Extract the (x, y) coordinate from the center of the cell holding the provided text.  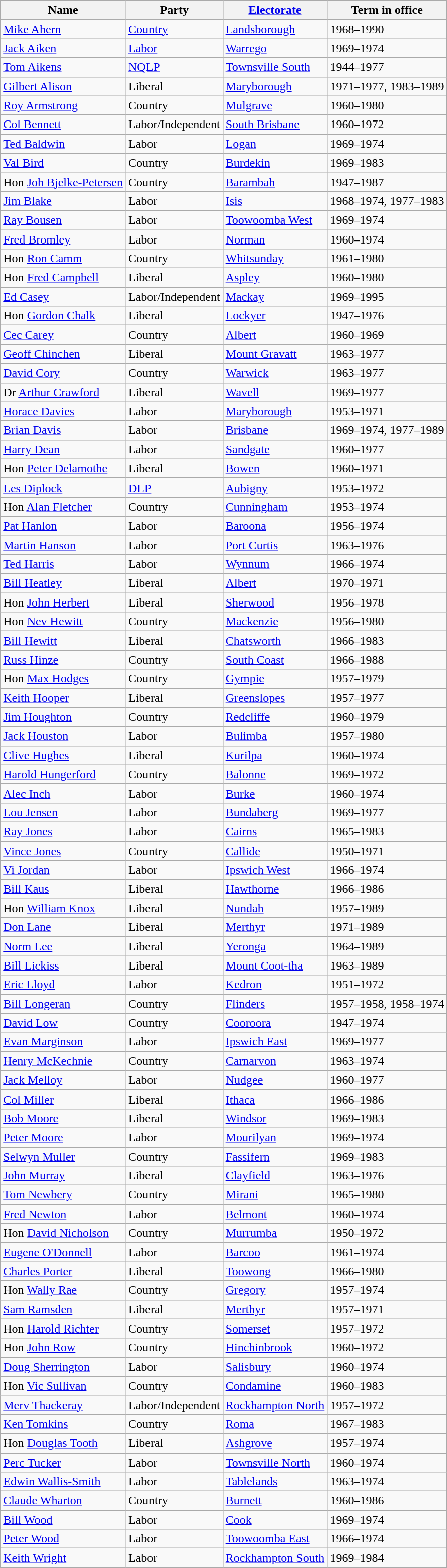
Les Diplock (63, 488)
Hon Vic Sullivan (63, 1386)
Hon John Row (63, 1348)
Barambah (275, 182)
Burke (275, 793)
Claude Wharton (63, 1501)
Rockhampton South (275, 1558)
Whitsunday (275, 259)
1956–1974 (387, 526)
1956–1978 (387, 602)
1947–1976 (387, 316)
Mount Gravatt (275, 354)
Cunningham (275, 507)
1960–1971 (387, 468)
Windsor (275, 1118)
1950–1971 (387, 851)
Cec Carey (63, 335)
Fred Newton (63, 1214)
Norm Lee (63, 946)
Carnarvon (275, 1061)
Barcoo (275, 1252)
Lou Jensen (63, 812)
Bill Hewitt (63, 641)
1960–1979 (387, 717)
Clayfield (275, 1176)
Gympie (275, 679)
Jack Houston (63, 736)
1969–1972 (387, 774)
1957–1958, 1958–1974 (387, 1004)
Jack Melloy (63, 1080)
Salisbury (275, 1367)
Ipswich East (275, 1042)
1961–1974 (387, 1252)
Ashgrove (275, 1443)
1968–1990 (387, 29)
Mackenzie (275, 622)
Jim Houghton (63, 717)
Bill Wood (63, 1520)
Selwyn Muller (63, 1156)
Port Curtis (275, 545)
Charles Porter (63, 1271)
Hon Wally Rae (63, 1290)
Fassifern (275, 1156)
Brian Davis (63, 430)
David Cory (63, 373)
Col Miller (63, 1099)
Merv Thackeray (63, 1405)
1966–1988 (387, 660)
1971–1977, 1983–1989 (387, 86)
Hon Nev Hewitt (63, 622)
Ray Bousen (63, 220)
Martin Hanson (63, 545)
Nundah (275, 908)
Alec Inch (63, 793)
1971–1989 (387, 927)
Ted Harris (63, 564)
Hon Alan Fletcher (63, 507)
Clive Hughes (63, 755)
Yeronga (275, 946)
Belmont (275, 1214)
Cook (275, 1520)
Electorate (275, 10)
Party (174, 10)
1950–1972 (387, 1233)
Bill Longeran (63, 1004)
Hon Douglas Tooth (63, 1443)
Brisbane (275, 430)
Baroona (275, 526)
Hon Joh Bjelke-Petersen (63, 182)
Cooroora (275, 1023)
Hon John Herbert (63, 602)
Hon Harold Richter (63, 1329)
Eugene O'Donnell (63, 1252)
Wynnum (275, 564)
John Murray (63, 1176)
Hon David Nicholson (63, 1233)
Burnett (275, 1501)
1953–1972 (387, 488)
1968–1974, 1977–1983 (387, 201)
Toowoomba West (275, 220)
1957–1980 (387, 736)
Tablelands (275, 1482)
Ed Casey (63, 297)
1957–1979 (387, 679)
Nudgee (275, 1080)
Hawthorne (275, 889)
Russ Hinze (63, 660)
Mike Ahern (63, 29)
Norman (275, 239)
Townsville South (275, 67)
1953–1974 (387, 507)
Bill Heatley (63, 583)
Hon Ron Camm (63, 259)
Horace Davies (63, 411)
Eric Lloyd (63, 985)
Name (63, 10)
Ithaca (275, 1099)
Rockhampton North (275, 1405)
1947–1974 (387, 1023)
1967–1983 (387, 1424)
1969–1995 (387, 297)
Wavell (275, 392)
Mirani (275, 1195)
1957–1971 (387, 1309)
Bowen (275, 468)
Burdekin (275, 163)
Fred Bromley (63, 239)
1947–1987 (387, 182)
1953–1971 (387, 411)
Term in office (387, 10)
Mourilyan (275, 1137)
Mulgrave (275, 105)
Jim Blake (63, 201)
Keith Hooper (63, 698)
Hon Max Hodges (63, 679)
Bill Kaus (63, 889)
1956–1980 (387, 622)
Tom Aikens (63, 67)
Kedron (275, 985)
NQLP (174, 67)
Don Lane (63, 927)
1966–1980 (387, 1271)
Peter Moore (63, 1137)
Kurilpa (275, 755)
Lockyer (275, 316)
Vi Jordan (63, 870)
Bob Moore (63, 1118)
Ipswich West (275, 870)
Geoff Chinchen (63, 354)
Gregory (275, 1290)
Sherwood (275, 602)
1965–1980 (387, 1195)
Murrumba (275, 1233)
Val Bird (63, 163)
1951–1972 (387, 985)
Bulimba (275, 736)
Peter Wood (63, 1539)
1970–1971 (387, 583)
DLP (174, 488)
Henry McKechnie (63, 1061)
Callide (275, 851)
1961–1980 (387, 259)
1960–1969 (387, 335)
1963–1989 (387, 966)
Vince Jones (63, 851)
1969–1974, 1977–1989 (387, 430)
Landsborough (275, 29)
Aubigny (275, 488)
Aspley (275, 278)
Roy Armstrong (63, 105)
Bundaberg (275, 812)
Dr Arthur Crawford (63, 392)
1960–1983 (387, 1386)
Chatsworth (275, 641)
Toowoomba East (275, 1539)
South Brisbane (275, 125)
Ray Jones (63, 831)
Hinchinbrook (275, 1348)
Tom Newbery (63, 1195)
1965–1983 (387, 831)
Flinders (275, 1004)
Bill Lickiss (63, 966)
Toowong (275, 1271)
1957–1977 (387, 698)
Hon William Knox (63, 908)
Condamine (275, 1386)
Col Bennett (63, 125)
Redcliffe (275, 717)
Hon Peter Delamothe (63, 468)
Gilbert Alison (63, 86)
Perc Tucker (63, 1463)
Sam Ramsden (63, 1309)
Logan (275, 144)
Warrego (275, 48)
Ted Baldwin (63, 144)
Doug Sherrington (63, 1367)
Mackay (275, 297)
1966–1983 (387, 641)
Ken Tomkins (63, 1424)
1960–1986 (387, 1501)
Evan Marginson (63, 1042)
Warwick (275, 373)
1957–1989 (387, 908)
1969–1984 (387, 1558)
Greenslopes (275, 698)
Roma (275, 1424)
Harry Dean (63, 449)
Hon Gordon Chalk (63, 316)
South Coast (275, 660)
Jack Aiken (63, 48)
Somerset (275, 1329)
Hon Fred Campbell (63, 278)
Cairns (275, 831)
1964–1989 (387, 946)
Isis (275, 201)
David Low (63, 1023)
Keith Wright (63, 1558)
Pat Hanlon (63, 526)
Mount Coot-tha (275, 966)
Edwin Wallis-Smith (63, 1482)
Sandgate (275, 449)
Townsville North (275, 1463)
Balonne (275, 774)
Harold Hungerford (63, 774)
1944–1977 (387, 67)
